Return the (x, y) coordinate for the center point of the cell that contains the specified text.  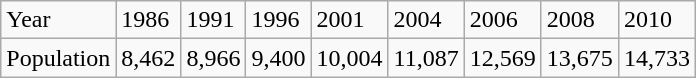
2001 (350, 20)
2008 (580, 20)
11,087 (426, 58)
14,733 (656, 58)
8,462 (148, 58)
8,966 (214, 58)
12,569 (502, 58)
1996 (278, 20)
1991 (214, 20)
13,675 (580, 58)
10,004 (350, 58)
Population (58, 58)
2004 (426, 20)
2006 (502, 20)
2010 (656, 20)
Year (58, 20)
1986 (148, 20)
9,400 (278, 58)
